Extract the (X, Y) coordinate from the center of the cell holding the provided text.  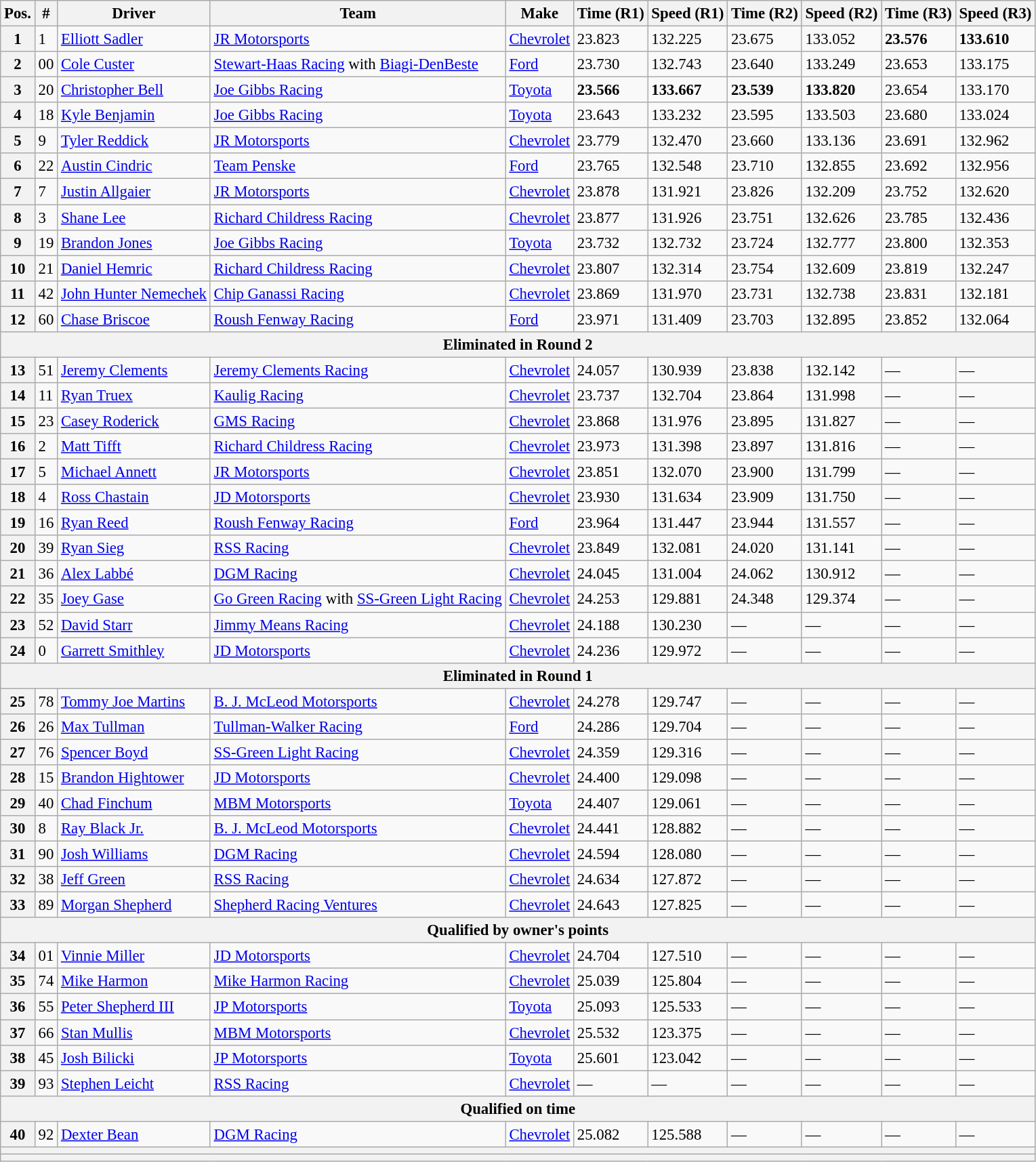
Dexter Bean (134, 1134)
23.800 (919, 243)
25.093 (611, 1007)
23.724 (765, 243)
12 (18, 319)
23.897 (765, 447)
132.738 (842, 293)
GMS Racing (358, 421)
Peter Shepherd III (134, 1007)
Time (R1) (611, 14)
23.852 (919, 319)
23.826 (765, 192)
129.747 (688, 701)
24.704 (611, 956)
23.732 (611, 243)
Stephen Leicht (134, 1083)
23.864 (765, 396)
127.872 (688, 879)
Daniel Hemric (134, 268)
130.912 (842, 574)
23.895 (765, 421)
29 (18, 803)
Stewart-Haas Racing with Biagi-DenBeste (358, 64)
132.225 (688, 39)
130.939 (688, 370)
132.314 (688, 268)
27 (18, 752)
130.230 (688, 625)
23.692 (919, 166)
23.973 (611, 447)
Spencer Boyd (134, 752)
24.045 (611, 574)
23.653 (919, 64)
42 (46, 293)
133.136 (842, 141)
131.409 (688, 319)
60 (46, 319)
129.316 (688, 752)
24.400 (611, 778)
23.566 (611, 90)
133.820 (842, 90)
123.375 (688, 1033)
Garrett Smithley (134, 650)
Ryan Reed (134, 523)
Morgan Shepherd (134, 905)
Go Green Racing with SS-Green Light Racing (358, 600)
Josh Bilicki (134, 1058)
Pos. (18, 14)
93 (46, 1083)
Chad Finchum (134, 803)
23.730 (611, 64)
23.752 (919, 192)
74 (46, 982)
37 (18, 1033)
13 (18, 370)
Team Penske (358, 166)
132.956 (995, 166)
23.765 (611, 166)
132.743 (688, 64)
132.436 (995, 217)
133.232 (688, 115)
23.838 (765, 370)
52 (46, 625)
23.877 (611, 217)
Brandon Jones (134, 243)
132.353 (995, 243)
131.447 (688, 523)
132.626 (842, 217)
131.141 (842, 548)
Jeremy Clements Racing (358, 370)
Casey Roderick (134, 421)
Chip Ganassi Racing (358, 293)
23.831 (919, 293)
31 (18, 854)
131.926 (688, 217)
89 (46, 905)
24.594 (611, 854)
24.253 (611, 600)
34 (18, 956)
131.998 (842, 396)
Michael Annett (134, 472)
131.398 (688, 447)
Team (358, 14)
127.510 (688, 956)
# (46, 14)
Kyle Benjamin (134, 115)
23.703 (765, 319)
Jimmy Means Racing (358, 625)
24.236 (611, 650)
23.849 (611, 548)
Qualified on time (518, 1108)
127.825 (688, 905)
Tullman-Walker Racing (358, 727)
Make (539, 14)
23.930 (611, 497)
23.869 (611, 293)
John Hunter Nemechek (134, 293)
David Starr (134, 625)
24.348 (765, 600)
123.042 (688, 1058)
133.175 (995, 64)
125.533 (688, 1007)
131.816 (842, 447)
Mike Harmon Racing (358, 982)
23.654 (919, 90)
Speed (R3) (995, 14)
Kaulig Racing (358, 396)
23.643 (611, 115)
23.868 (611, 421)
23.779 (611, 141)
132.609 (842, 268)
132.620 (995, 192)
Stan Mullis (134, 1033)
24 (18, 650)
24.407 (611, 803)
17 (18, 472)
132.732 (688, 243)
132.855 (842, 166)
32 (18, 879)
33 (18, 905)
129.881 (688, 600)
132.895 (842, 319)
28 (18, 778)
51 (46, 370)
23.595 (765, 115)
25 (18, 701)
Chase Briscoe (134, 319)
24.020 (765, 548)
23.680 (919, 115)
24.188 (611, 625)
131.557 (842, 523)
23.576 (919, 39)
24.057 (611, 370)
Cole Custer (134, 64)
132.064 (995, 319)
90 (46, 854)
24.359 (611, 752)
Justin Allgaier (134, 192)
131.827 (842, 421)
76 (46, 752)
132.704 (688, 396)
Jeremy Clements (134, 370)
128.080 (688, 854)
23.971 (611, 319)
Eliminated in Round 2 (518, 345)
01 (46, 956)
125.588 (688, 1134)
128.882 (688, 829)
133.170 (995, 90)
23.964 (611, 523)
24.062 (765, 574)
131.976 (688, 421)
Shepherd Racing Ventures (358, 905)
132.777 (842, 243)
Max Tullman (134, 727)
23.737 (611, 396)
Alex Labbé (134, 574)
SS-Green Light Racing (358, 752)
Ray Black Jr. (134, 829)
23.731 (765, 293)
131.004 (688, 574)
125.804 (688, 982)
30 (18, 829)
Christopher Bell (134, 90)
131.634 (688, 497)
10 (18, 268)
23.754 (765, 268)
Jeff Green (134, 879)
23.851 (611, 472)
Austin Cindric (134, 166)
23.710 (765, 166)
23.807 (611, 268)
23.675 (765, 39)
23.539 (765, 90)
Eliminated in Round 1 (518, 676)
132.209 (842, 192)
131.970 (688, 293)
23.640 (765, 64)
Shane Lee (134, 217)
00 (46, 64)
24.441 (611, 829)
133.249 (842, 64)
Time (R2) (765, 14)
Time (R3) (919, 14)
129.704 (688, 727)
23.878 (611, 192)
25.532 (611, 1033)
132.470 (688, 141)
Brandon Hightower (134, 778)
78 (46, 701)
132.081 (688, 548)
129.061 (688, 803)
Speed (R1) (688, 14)
133.052 (842, 39)
Joey Gase (134, 600)
132.070 (688, 472)
132.142 (842, 370)
Speed (R2) (842, 14)
Ross Chastain (134, 497)
24.286 (611, 727)
Qualified by owner's points (518, 930)
23.819 (919, 268)
133.503 (842, 115)
131.921 (688, 192)
25.039 (611, 982)
Tyler Reddick (134, 141)
132.962 (995, 141)
24.643 (611, 905)
131.799 (842, 472)
133.667 (688, 90)
23.660 (765, 141)
24.634 (611, 879)
133.610 (995, 39)
133.024 (995, 115)
92 (46, 1134)
14 (18, 396)
23.691 (919, 141)
Ryan Truex (134, 396)
132.247 (995, 268)
Mike Harmon (134, 982)
129.972 (688, 650)
Elliott Sadler (134, 39)
23.823 (611, 39)
45 (46, 1058)
23.751 (765, 217)
129.374 (842, 600)
25.082 (611, 1134)
55 (46, 1007)
Ryan Sieg (134, 548)
129.098 (688, 778)
Tommy Joe Martins (134, 701)
131.750 (842, 497)
0 (46, 650)
Matt Tifft (134, 447)
23.900 (765, 472)
Driver (134, 14)
23.909 (765, 497)
132.548 (688, 166)
6 (18, 166)
24.278 (611, 701)
66 (46, 1033)
132.181 (995, 293)
23.944 (765, 523)
Vinnie Miller (134, 956)
23.785 (919, 217)
25.601 (611, 1058)
Josh Williams (134, 854)
